Determine the (x, y) coordinate at the center of the cell enclosing the given text.  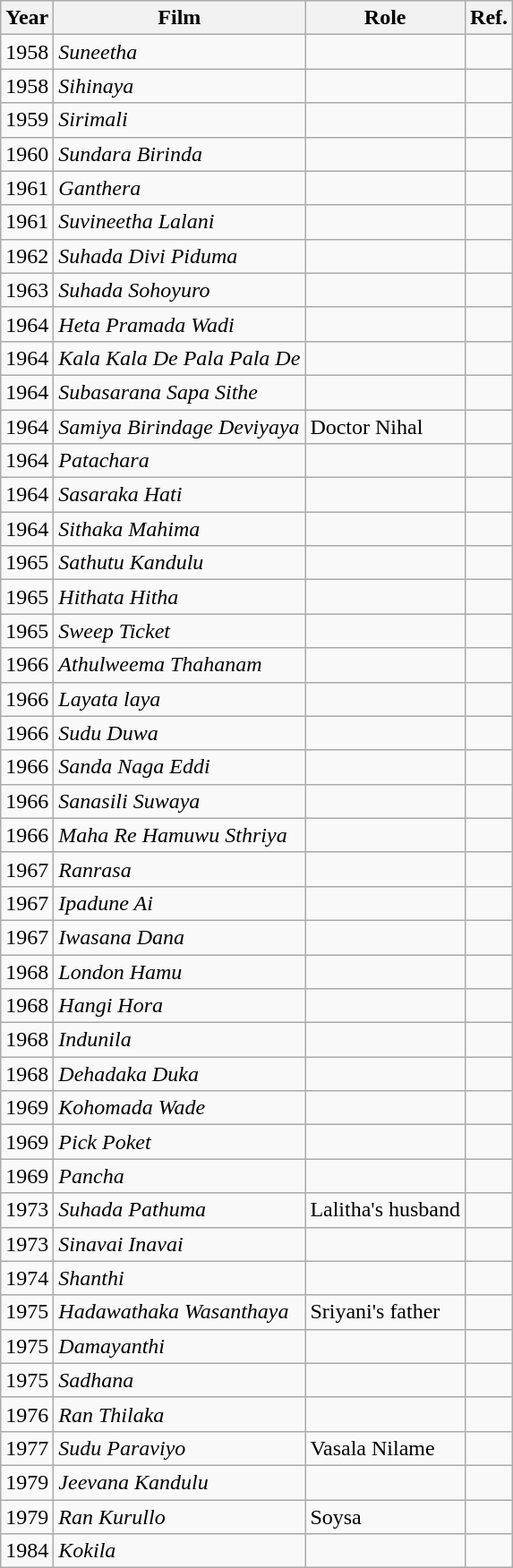
1974 (27, 1278)
1962 (27, 256)
Subasarana Sapa Sithe (179, 392)
Vasala Nilame (385, 1448)
Sihinaya (179, 86)
Maha Re Hamuwu Sthriya (179, 835)
Patachara (179, 461)
Sadhana (179, 1380)
Sanda Naga Eddi (179, 767)
Suneetha (179, 52)
Sundara Birinda (179, 154)
Indunila (179, 1040)
Pancha (179, 1176)
Role (385, 18)
Suhada Divi Piduma (179, 256)
Sweep Ticket (179, 631)
Suhada Sohoyuro (179, 290)
1977 (27, 1448)
Suhada Pathuma (179, 1210)
Kala Kala De Pala Pala De (179, 358)
Kokila (179, 1551)
Sithaka Mahima (179, 529)
Dehadaka Duka (179, 1074)
Hithata Hitha (179, 597)
1984 (27, 1551)
1976 (27, 1414)
Ipadune Ai (179, 903)
Ran Kurullo (179, 1517)
1960 (27, 154)
Sirimali (179, 120)
Year (27, 18)
Suvineetha Lalani (179, 222)
Athulweema Thahanam (179, 665)
Hadawathaka Wasanthaya (179, 1312)
Sriyani's father (385, 1312)
Sasaraka Hati (179, 495)
Sudu Duwa (179, 733)
Doctor Nihal (385, 427)
Hangi Hora (179, 1006)
Sinavai Inavai (179, 1244)
Sathutu Kandulu (179, 563)
Sudu Paraviyo (179, 1448)
Layata laya (179, 699)
Soysa (385, 1517)
Ganthera (179, 188)
1963 (27, 290)
Lalitha's husband (385, 1210)
Pick Poket (179, 1142)
1959 (27, 120)
Heta Pramada Wadi (179, 324)
Ran Thilaka (179, 1414)
Samiya Birindage Deviyaya (179, 427)
Sanasili Suwaya (179, 801)
Film (179, 18)
Kohomada Wade (179, 1108)
Ranrasa (179, 869)
Damayanthi (179, 1346)
Iwasana Dana (179, 937)
Shanthi (179, 1278)
Jeevana Kandulu (179, 1482)
Ref. (489, 18)
London Hamu (179, 971)
